For the text-containing cell, return its midpoint in [x, y] coordinate format. 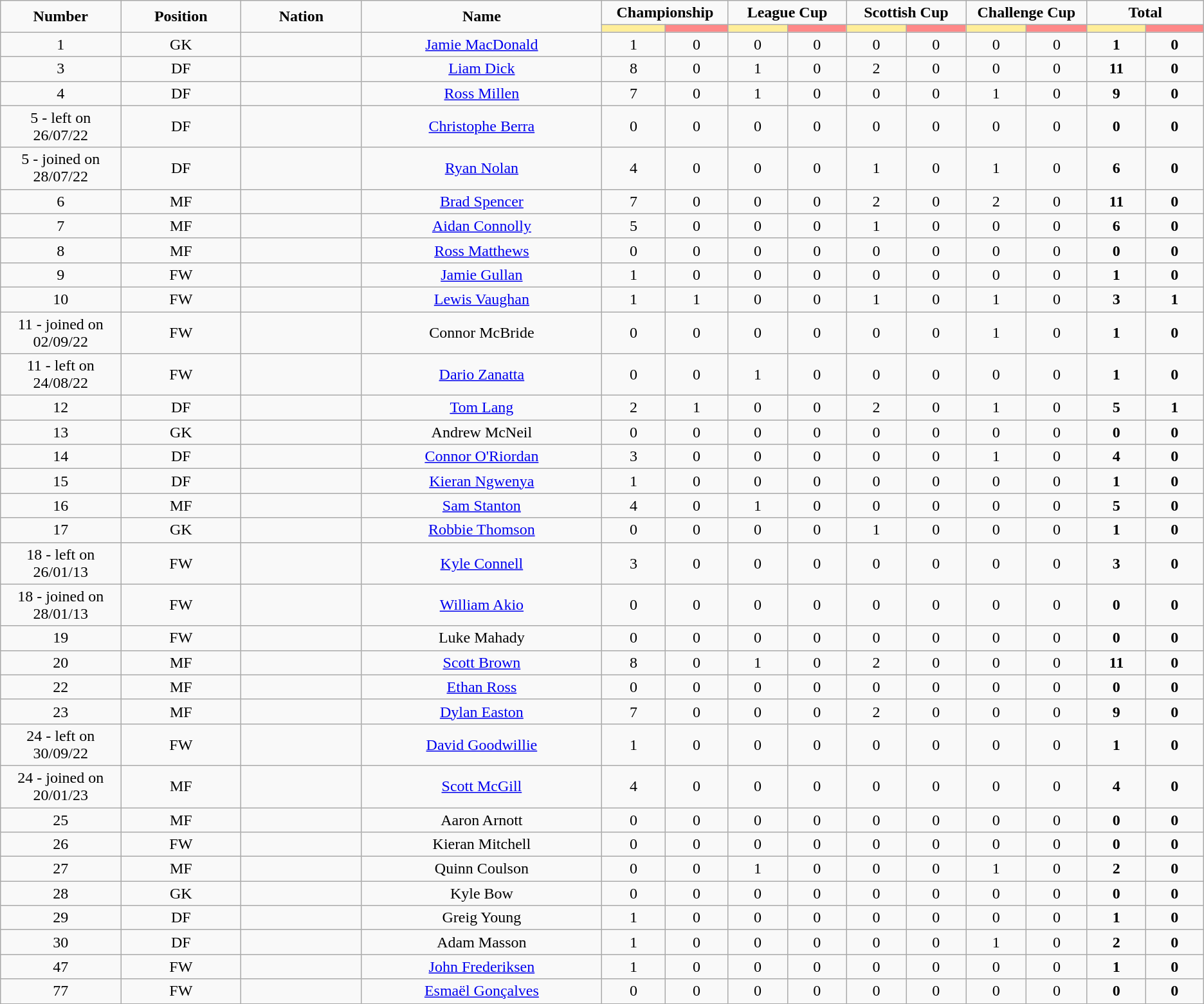
Greig Young [482, 918]
15 [60, 481]
5 - joined on 28/07/22 [60, 169]
Scott Brown [482, 662]
11 - left on 24/08/22 [60, 374]
Nation [301, 17]
Esmaël Gonçalves [482, 991]
Challenge Cup [1026, 13]
Tom Lang [482, 408]
18 - left on 26/01/13 [60, 563]
Sam Stanton [482, 506]
William Akio [482, 605]
20 [60, 662]
26 [60, 844]
10 [60, 299]
77 [60, 991]
25 [60, 820]
Name [482, 17]
Dario Zanatta [482, 374]
14 [60, 457]
12 [60, 408]
Scottish Cup [906, 13]
Number [60, 17]
David Goodwillie [482, 745]
Total [1145, 13]
16 [60, 506]
23 [60, 711]
Ryan Nolan [482, 169]
13 [60, 432]
27 [60, 869]
19 [60, 638]
30 [60, 942]
Jamie Gullan [482, 275]
Kieran Mitchell [482, 844]
5 - left on 26/07/22 [60, 126]
Adam Masson [482, 942]
28 [60, 893]
Kyle Connell [482, 563]
Kyle Bow [482, 893]
Scott McGill [482, 786]
Andrew McNeil [482, 432]
League Cup [787, 13]
Ross Matthews [482, 250]
Ross Millen [482, 93]
18 - joined on 28/01/13 [60, 605]
Connor O'Riordan [482, 457]
47 [60, 967]
Aidan Connolly [482, 226]
Championship [665, 13]
Kieran Ngwenya [482, 481]
John Frederiksen [482, 967]
24 - joined on 20/01/23 [60, 786]
Connor McBride [482, 332]
24 - left on 30/09/22 [60, 745]
Ethan Ross [482, 687]
Dylan Easton [482, 711]
22 [60, 687]
17 [60, 530]
Jamie MacDonald [482, 44]
Robbie Thomson [482, 530]
Liam Dick [482, 69]
Christophe Berra [482, 126]
11 - joined on 02/09/22 [60, 332]
29 [60, 918]
Position [181, 17]
Quinn Coulson [482, 869]
Lewis Vaughan [482, 299]
Brad Spencer [482, 201]
Aaron Arnott [482, 820]
Luke Mahady [482, 638]
